Identify which cell holds the provided text, then report its (x, y) central coordinate. 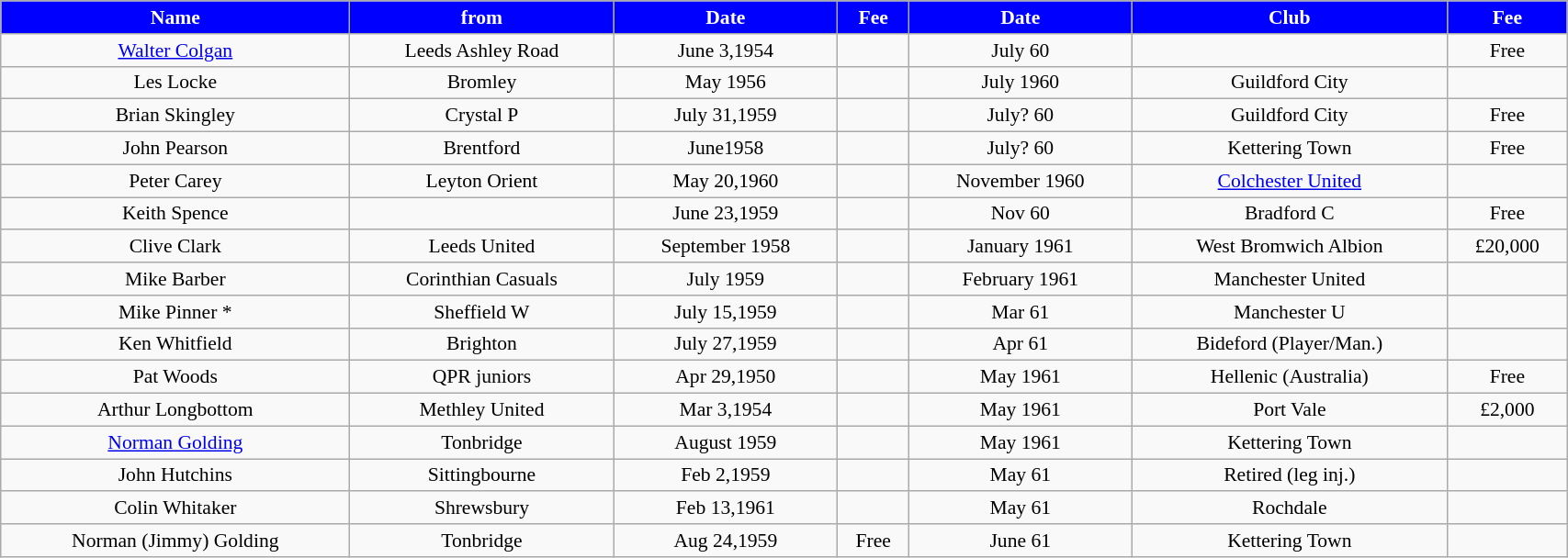
Mike Barber (175, 279)
Bideford (Player/Man.) (1290, 344)
John Pearson (175, 149)
Apr 61 (1021, 344)
June1958 (726, 149)
Ken Whitfield (175, 344)
Leeds United (481, 247)
Clive Clark (175, 247)
Brighton (481, 344)
June 61 (1021, 541)
QPR juniors (481, 377)
Walter Colgan (175, 50)
Apr 29,1950 (726, 377)
Feb 2,1959 (726, 475)
Manchester United (1290, 279)
July 1960 (1021, 83)
September 1958 (726, 247)
Name (175, 17)
May 1956 (726, 83)
Mike Pinner * (175, 312)
Peter Carey (175, 181)
Les Locke (175, 83)
Bradford C (1290, 214)
February 1961 (1021, 279)
Mar 61 (1021, 312)
November 1960 (1021, 181)
Leyton Orient (481, 181)
July 31,1959 (726, 116)
Retired (leg inj.) (1290, 475)
July 15,1959 (726, 312)
July 60 (1021, 50)
Shrewsbury (481, 508)
Brentford (481, 149)
Norman (Jimmy) Golding (175, 541)
Colin Whitaker (175, 508)
£20,000 (1507, 247)
Aug 24,1959 (726, 541)
Rochdale (1290, 508)
July 27,1959 (726, 344)
Manchester U (1290, 312)
Keith Spence (175, 214)
Nov 60 (1021, 214)
June 3,1954 (726, 50)
£2,000 (1507, 410)
West Bromwich Albion (1290, 247)
Sheffield W (481, 312)
July 1959 (726, 279)
Sittingbourne (481, 475)
Pat Woods (175, 377)
January 1961 (1021, 247)
Bromley (481, 83)
Mar 3,1954 (726, 410)
Methley United (481, 410)
Port Vale (1290, 410)
August 1959 (726, 442)
Club (1290, 17)
Colchester United (1290, 181)
from (481, 17)
Leeds Ashley Road (481, 50)
Brian Skingley (175, 116)
John Hutchins (175, 475)
Feb 13,1961 (726, 508)
Corinthian Casuals (481, 279)
May 20,1960 (726, 181)
Crystal P (481, 116)
June 23,1959 (726, 214)
Arthur Longbottom (175, 410)
Hellenic (Australia) (1290, 377)
Norman Golding (175, 442)
